Search for the cell housing the specified text and yield its (X, Y) center coordinate. 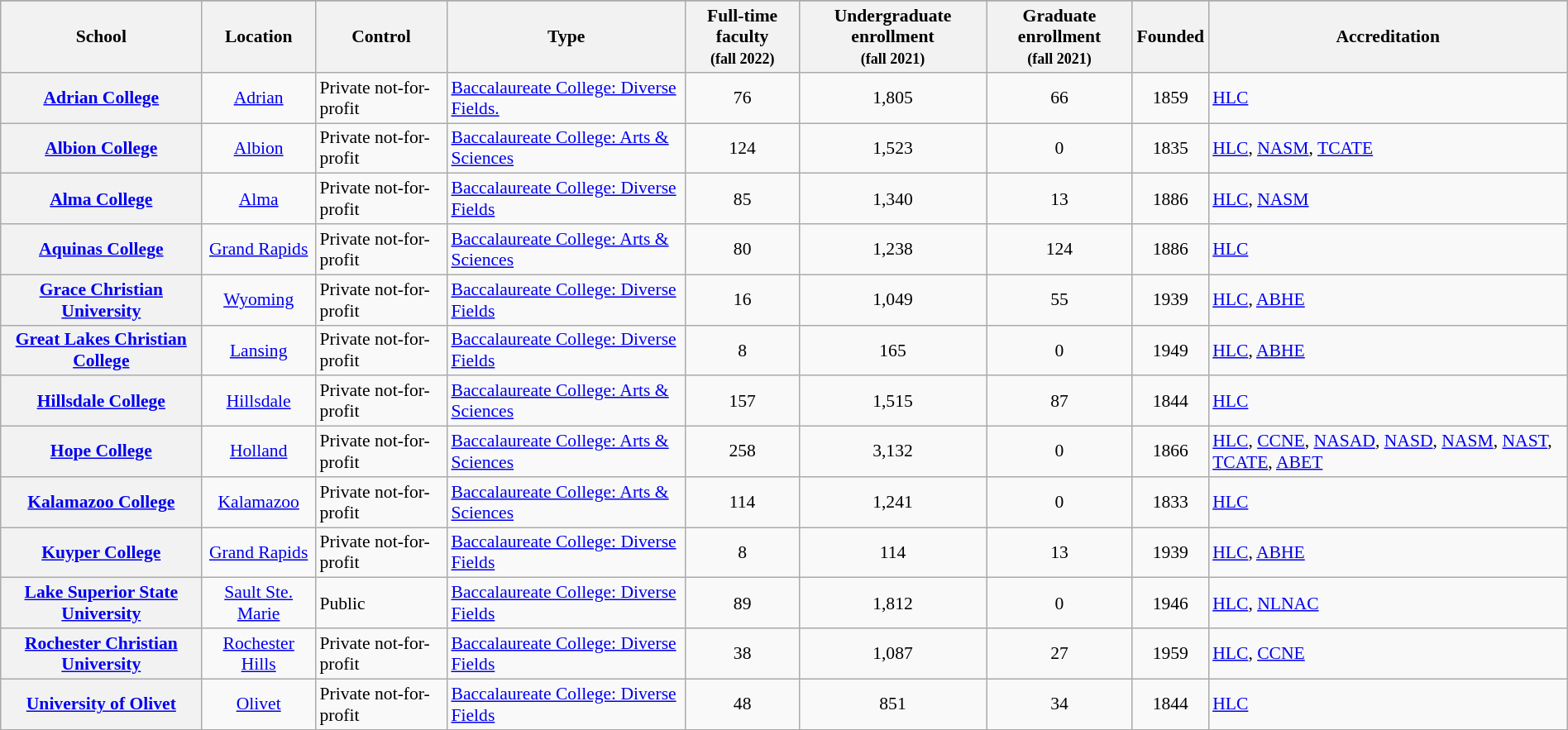
HLC, NASM (1388, 198)
Sault Ste. Marie (259, 604)
Full-time faculty(fall 2022) (743, 36)
3,132 (892, 451)
Holland (259, 451)
Hope College (101, 451)
Accreditation (1388, 36)
Adrian (259, 98)
1866 (1170, 451)
1,812 (892, 604)
School (101, 36)
851 (892, 704)
165 (892, 351)
34 (1060, 704)
1835 (1170, 149)
Albion College (101, 149)
1959 (1170, 653)
Baccalaureate College: Diverse Fields. (566, 98)
1833 (1170, 503)
Aquinas College (101, 250)
38 (743, 653)
Kalamazoo College (101, 503)
Adrian College (101, 98)
1859 (1170, 98)
Graduate enrollment(fall 2021) (1060, 36)
1,238 (892, 250)
Founded (1170, 36)
University of Olivet (101, 704)
HLC, CCNE, NASAD, NASD, NASM, NAST, TCATE, ABET (1388, 451)
Rochester Christian University (101, 653)
1,049 (892, 299)
Rochester Hills (259, 653)
Kuyper College (101, 552)
55 (1060, 299)
Great Lakes Christian College (101, 351)
Type (566, 36)
76 (743, 98)
157 (743, 402)
Control (380, 36)
Location (259, 36)
Wyoming (259, 299)
Lansing (259, 351)
1949 (1170, 351)
Olivet (259, 704)
258 (743, 451)
HLC, NASM, TCATE (1388, 149)
87 (1060, 402)
1946 (1170, 604)
Hillsdale (259, 402)
HLC, CCNE (1388, 653)
Kalamazoo (259, 503)
Albion (259, 149)
27 (1060, 653)
16 (743, 299)
Lake Superior State University (101, 604)
1,087 (892, 653)
1,340 (892, 198)
80 (743, 250)
1,241 (892, 503)
1,523 (892, 149)
Public (380, 604)
89 (743, 604)
1,515 (892, 402)
Grace Christian University (101, 299)
48 (743, 704)
Alma (259, 198)
Undergraduate enrollment(fall 2021) (892, 36)
Alma College (101, 198)
1,805 (892, 98)
HLC, NLNAC (1388, 604)
Hillsdale College (101, 402)
85 (743, 198)
66 (1060, 98)
